Output the [x, y] coordinate of the center of the cell containing the given text.  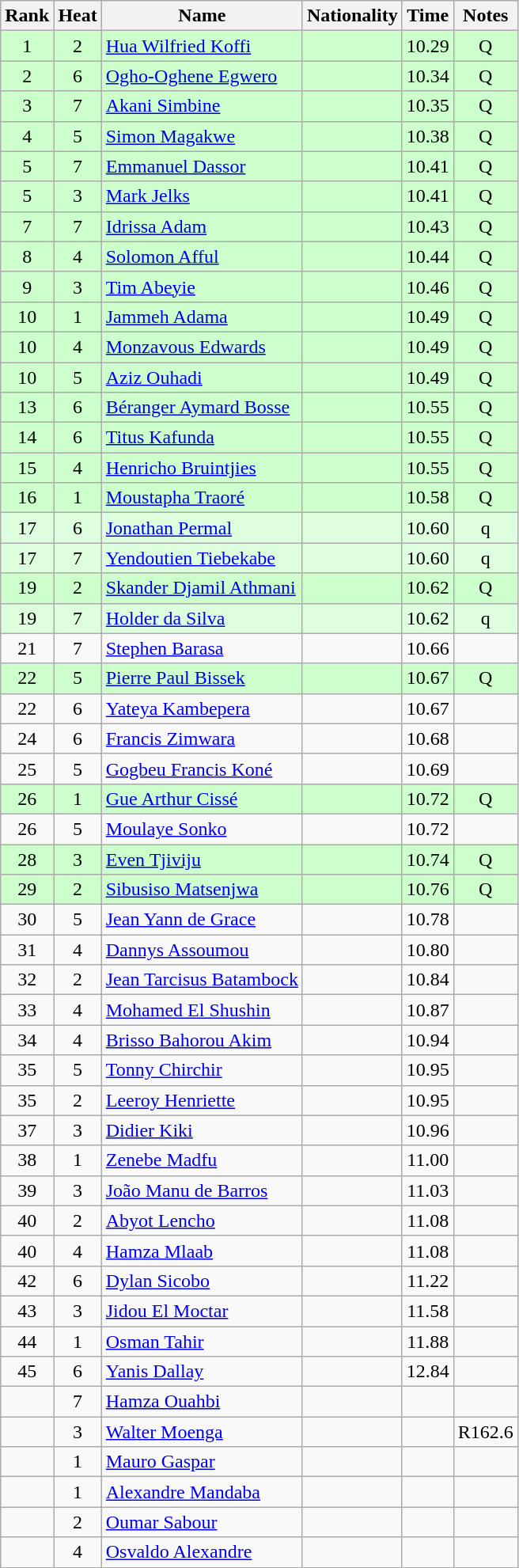
Gogbeu Francis Koné [202, 769]
10.84 [427, 980]
11.22 [427, 1281]
38 [27, 1160]
14 [27, 438]
Jonathan Permal [202, 528]
Oumar Sabour [202, 1522]
Emmanuel Dassor [202, 166]
45 [27, 1372]
Yateya Kambepera [202, 708]
10.66 [427, 648]
11.00 [427, 1160]
10.74 [427, 859]
Tonny Chirchir [202, 1070]
11.03 [427, 1190]
10.46 [427, 287]
10.96 [427, 1130]
8 [27, 256]
Sibusiso Matsenjwa [202, 890]
Ogho-Oghene Egwero [202, 76]
Alexandre Mandaba [202, 1492]
Abyot Lencho [202, 1221]
39 [27, 1190]
Osvaldo Alexandre [202, 1552]
10.29 [427, 46]
Osman Tahir [202, 1342]
10.35 [427, 106]
Aziz Ouhadi [202, 378]
10.68 [427, 738]
44 [27, 1342]
João Manu de Barros [202, 1190]
Solomon Afful [202, 256]
Hamza Ouahbi [202, 1402]
10.58 [427, 498]
Moustapha Traoré [202, 498]
Akani Simbine [202, 106]
Name [202, 16]
Simon Magakwe [202, 136]
24 [27, 738]
Monzavous Edwards [202, 347]
Notes [486, 16]
Even Tjiviju [202, 859]
Nationality [352, 16]
Stephen Barasa [202, 648]
Jidou El Moctar [202, 1311]
10.78 [427, 920]
Mark Jelks [202, 196]
Francis Zimwara [202, 738]
9 [27, 287]
Holder da Silva [202, 618]
Gue Arthur Cissé [202, 799]
30 [27, 920]
Mauro Gaspar [202, 1462]
Hua Wilfried Koffi [202, 46]
31 [27, 950]
Time [427, 16]
Hamza Mlaab [202, 1251]
29 [27, 890]
10.69 [427, 769]
10.87 [427, 1010]
10.94 [427, 1040]
Jean Tarcisus Batambock [202, 980]
Zenebe Madfu [202, 1160]
Henricho Bruintjies [202, 468]
16 [27, 498]
10.44 [427, 256]
12.84 [427, 1372]
10.38 [427, 136]
13 [27, 408]
Brisso Bahorou Akim [202, 1040]
Didier Kiki [202, 1130]
Idrissa Adam [202, 226]
Walter Moenga [202, 1432]
10.34 [427, 76]
28 [27, 859]
Dannys Assoumou [202, 950]
R162.6 [486, 1432]
10.43 [427, 226]
Moulaye Sonko [202, 829]
32 [27, 980]
37 [27, 1130]
10.76 [427, 890]
Jammeh Adama [202, 317]
Béranger Aymard Bosse [202, 408]
Titus Kafunda [202, 438]
Dylan Sicobo [202, 1281]
25 [27, 769]
33 [27, 1010]
11.58 [427, 1311]
Tim Abeyie [202, 287]
Yendoutien Tiebekabe [202, 558]
Skander Djamil Athmani [202, 588]
Jean Yann de Grace [202, 920]
Heat [78, 16]
21 [27, 648]
Rank [27, 16]
Pierre Paul Bissek [202, 678]
Leeroy Henriette [202, 1100]
11.88 [427, 1342]
Yanis Dallay [202, 1372]
15 [27, 468]
42 [27, 1281]
34 [27, 1040]
43 [27, 1311]
10.80 [427, 950]
Mohamed El Shushin [202, 1010]
